Determine the (X, Y) coordinate at the center of the cell enclosing the given text.  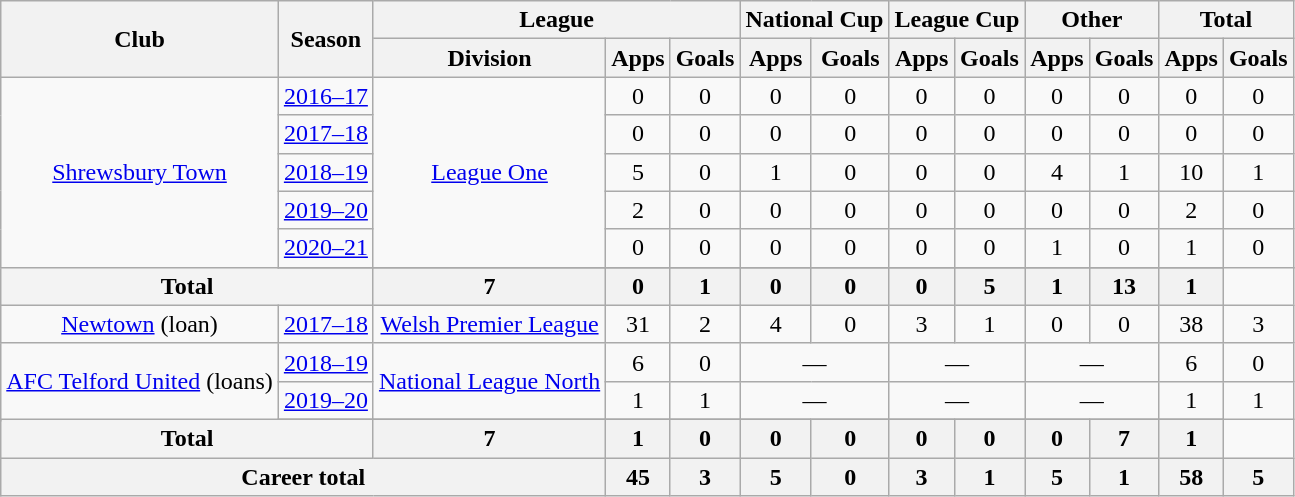
Career total (304, 477)
Club (140, 39)
58 (1191, 477)
31 (638, 324)
Division (489, 58)
Shrewsbury Town (140, 172)
National League North (489, 381)
2020–21 (326, 248)
2016–17 (326, 96)
38 (1191, 324)
13 (1124, 286)
Other (1092, 20)
League (556, 20)
Newtown (loan) (140, 324)
10 (1191, 172)
League Cup (957, 20)
AFC Telford United (loans) (140, 381)
Season (326, 39)
League One (489, 172)
National Cup (814, 20)
Welsh Premier League (489, 324)
45 (638, 477)
